Output the (x, y) coordinate of the center of the cell containing the given text.  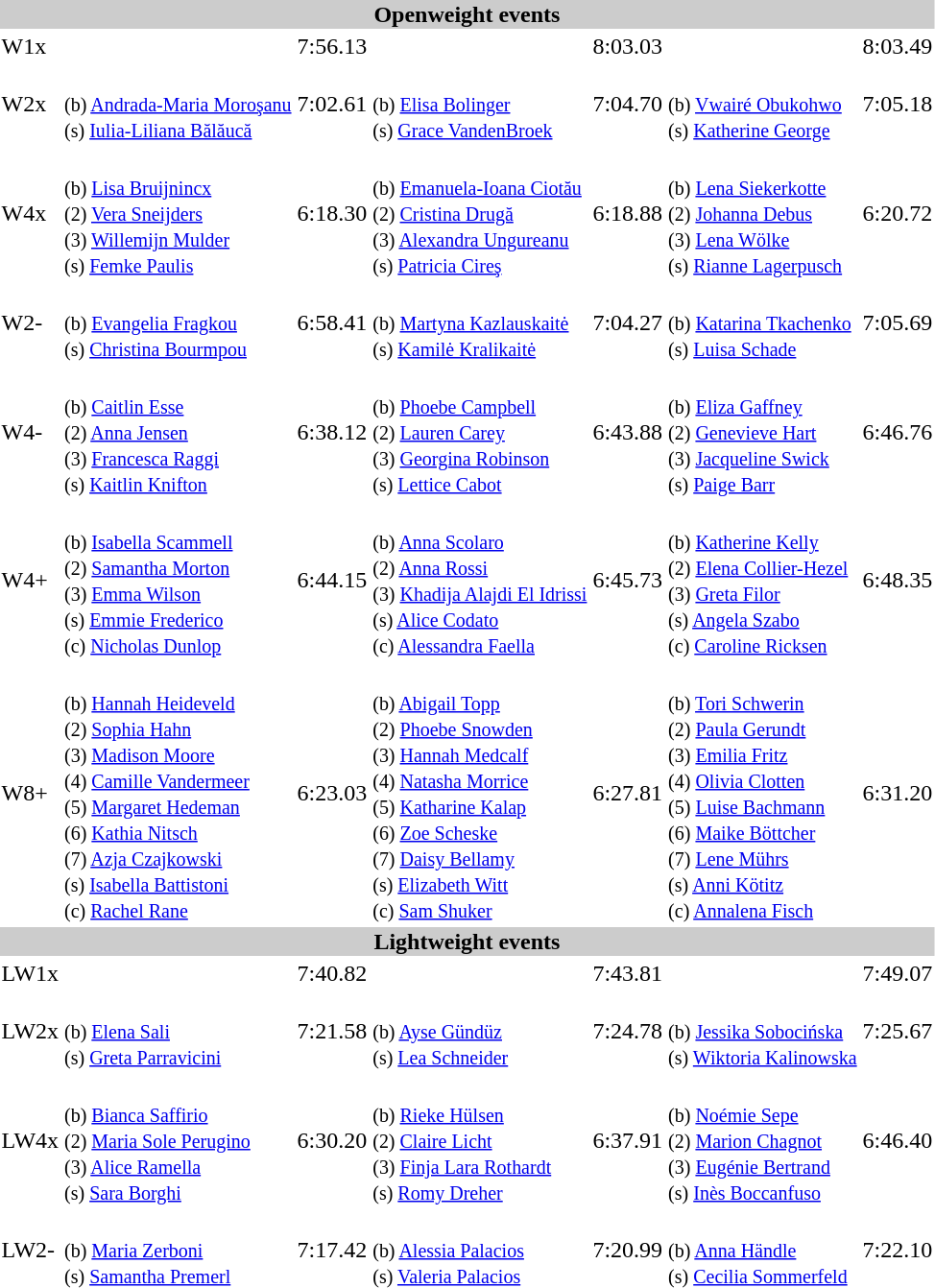
7:49.07 (898, 973)
(b) Evangelia Fragkou(s) Christina Bourmpou (179, 322)
(b) Jessika Sobocińska(s) Wiktoria Kalinowska (763, 1031)
7:05.69 (898, 322)
(b) Andrada-Maria Moroşanu(s) Iulia-Liliana Bălăucă (179, 104)
W4+ (31, 580)
6:18.88 (628, 213)
6:46.76 (898, 432)
6:43.88 (628, 432)
W2x (31, 104)
(b) Katarina Tkachenko(s) Luisa Schade (763, 322)
7:04.70 (628, 104)
6:37.91 (628, 1140)
W4x (31, 213)
6:48.35 (898, 580)
6:18.30 (332, 213)
6:23.03 (332, 793)
Openweight events (467, 14)
(b) Ayse Gündüz(s) Lea Schneider (480, 1031)
W2- (31, 322)
W8+ (31, 793)
LW4x (31, 1140)
6:30.20 (332, 1140)
(b) Rieke Hülsen(2) Claire Licht(3) Finja Lara Rothardt(s) Romy Dreher (480, 1140)
(b) Martyna Kazlauskaitė(s) Kamilė Kralikaitė (480, 322)
(b) Noémie Sepe(2) Marion Chagnot(3) Eugénie Bertrand(s) Inès Boccanfuso (763, 1140)
7:02.61 (332, 104)
LW1x (31, 973)
(b) Lena Siekerkotte(2) Johanna Debus(3) Lena Wölke(s) Rianne Lagerpusch (763, 213)
(b) Elisa Bolinger(s) Grace VandenBroek (480, 104)
(b) Bianca Saffirio(2) Maria Sole Perugino(3) Alice Ramella(s) Sara Borghi (179, 1140)
6:46.40 (898, 1140)
6:45.73 (628, 580)
6:58.41 (332, 322)
Lightweight events (467, 942)
7:04.27 (628, 322)
7:21.58 (332, 1031)
6:38.12 (332, 432)
8:03.03 (628, 46)
(b) Anna Scolaro(2) Anna Rossi(3) Khadija Alajdi El Idrissi(s) Alice Codato(c) Alessandra Faella (480, 580)
(b) Emanuela-Ioana Ciotău(2) Cristina Drugă(3) Alexandra Ungureanu(s) Patricia Cireş (480, 213)
7:56.13 (332, 46)
6:44.15 (332, 580)
LW2x (31, 1031)
7:24.78 (628, 1031)
(b) Katherine Kelly(2) Elena Collier-Hezel(3) Greta Filor(s) Angela Szabo(c) Caroline Ricksen (763, 580)
(b) Elena Sali(s) Greta Parravicini (179, 1031)
7:43.81 (628, 973)
7:25.67 (898, 1031)
(b) Phoebe Campbell(2) Lauren Carey(3) Georgina Robinson(s) Lettice Cabot (480, 432)
6:27.81 (628, 793)
6:31.20 (898, 793)
(b) Isabella Scammell(2) Samantha Morton(3) Emma Wilson(s) Emmie Frederico(c) Nicholas Dunlop (179, 580)
W4- (31, 432)
(b) Caitlin Esse(2) Anna Jensen(3) Francesca Raggi(s) Kaitlin Knifton (179, 432)
W1x (31, 46)
(b) Eliza Gaffney(2) Genevieve Hart(3) Jacqueline Swick(s) Paige Barr (763, 432)
(b) Vwairé Obukohwo(s) Katherine George (763, 104)
(b) Lisa Bruijnincx(2) Vera Sneijders(3) Willemijn Mulder(s) Femke Paulis (179, 213)
6:20.72 (898, 213)
7:40.82 (332, 973)
7:05.18 (898, 104)
8:03.49 (898, 46)
